Find where the given text appears and provide that cell's center as [x, y] coordinate. 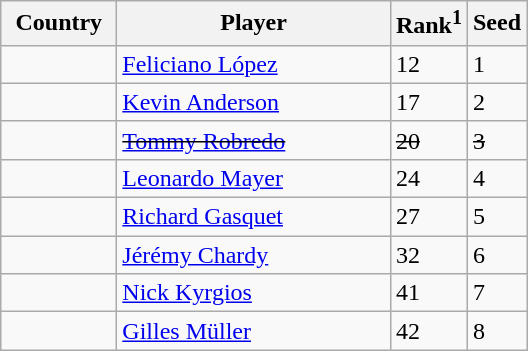
1 [496, 64]
Rank1 [428, 24]
20 [428, 140]
5 [496, 217]
6 [496, 255]
7 [496, 293]
Gilles Müller [254, 331]
Nick Kyrgios [254, 293]
Feliciano López [254, 64]
4 [496, 178]
41 [428, 293]
Country [59, 24]
Kevin Anderson [254, 102]
27 [428, 217]
Leonardo Mayer [254, 178]
Seed [496, 24]
Player [254, 24]
3 [496, 140]
2 [496, 102]
42 [428, 331]
Richard Gasquet [254, 217]
Jérémy Chardy [254, 255]
17 [428, 102]
12 [428, 64]
24 [428, 178]
Tommy Robredo [254, 140]
8 [496, 331]
32 [428, 255]
